Detect which cell encompasses the target text, then output its [x, y] center coordinate. 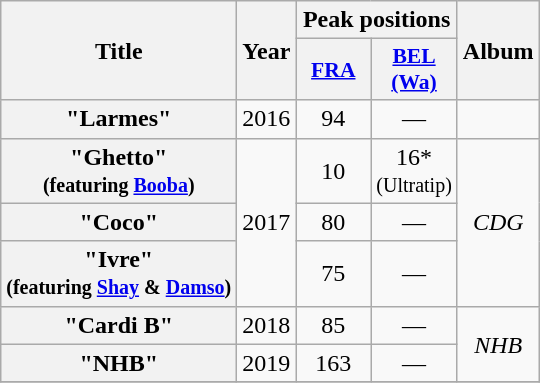
2018 [266, 325]
75 [334, 274]
"Larmes" [119, 119]
CDG [498, 222]
Peak positions [376, 20]
163 [334, 363]
BEL(Wa) [414, 70]
NHB [498, 344]
85 [334, 325]
"Coco" [119, 222]
Album [498, 50]
80 [334, 222]
2019 [266, 363]
2017 [266, 222]
10 [334, 170]
FRA [334, 70]
94 [334, 119]
"NHB" [119, 363]
"Ghetto"(featuring Booba) [119, 170]
"Cardi B" [119, 325]
16*(Ultratip) [414, 170]
2016 [266, 119]
Year [266, 50]
Title [119, 50]
"Ivre"(featuring Shay & Damso) [119, 274]
